From the cell containing the given text, extract its center point as (x, y) coordinate. 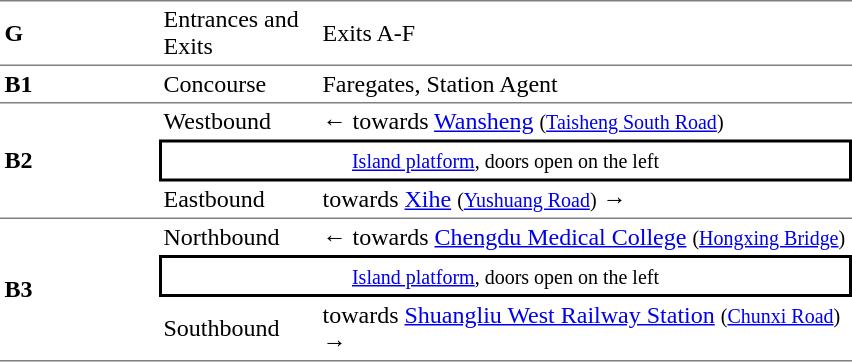
B1 (80, 85)
Northbound (238, 237)
G (80, 33)
← towards Wansheng (Taisheng South Road) (585, 122)
Eastbound (238, 201)
Exits A-F (585, 33)
Westbound (238, 122)
B3 (80, 290)
← towards Chengdu Medical College (Hongxing Bridge) (585, 237)
towards Shuangliu West Railway Station (Chunxi Road) → (585, 329)
B2 (80, 162)
Faregates, Station Agent (585, 85)
Southbound (238, 329)
towards Xihe (Yushuang Road) → (585, 201)
Concourse (238, 85)
Entrances and Exits (238, 33)
